Extract the (x, y) coordinate from the center of the cell holding the provided text.  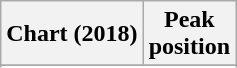
Chart (2018) (72, 34)
Peakposition (189, 34)
